Return [x, y] of the center of cell containing provided text 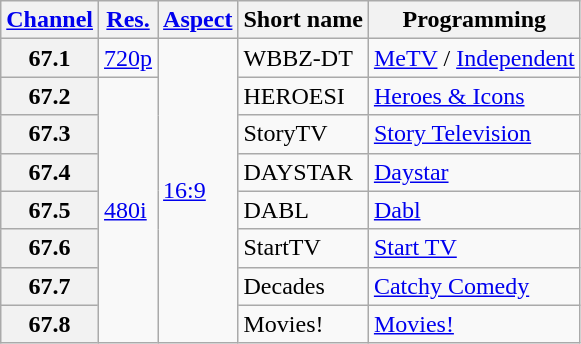
Res. [128, 20]
Start TV [474, 248]
Daystar [474, 172]
67.4 [50, 172]
HEROESI [303, 96]
DABL [303, 210]
67.1 [50, 58]
StoryTV [303, 134]
67.2 [50, 96]
Heroes & Icons [474, 96]
16:9 [198, 191]
MeTV / Independent [474, 58]
Decades [303, 286]
Aspect [198, 20]
DAYSTAR [303, 172]
67.6 [50, 248]
Dabl [474, 210]
Programming [474, 20]
720p [128, 58]
67.5 [50, 210]
67.8 [50, 324]
Channel [50, 20]
480i [128, 210]
67.7 [50, 286]
Catchy Comedy [474, 286]
StartTV [303, 248]
Story Television [474, 134]
WBBZ-DT [303, 58]
Short name [303, 20]
67.3 [50, 134]
